Detect which cell encompasses the target text, then output its (X, Y) center coordinate. 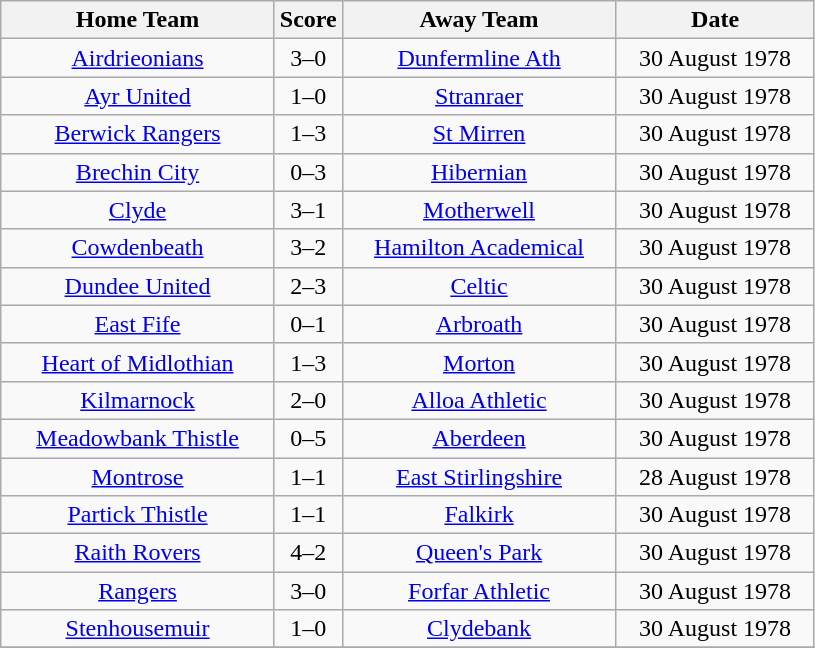
Ayr United (138, 96)
Dundee United (138, 286)
Rangers (138, 591)
Heart of Midlothian (138, 362)
4–2 (308, 553)
Morton (479, 362)
East Fife (138, 324)
Arbroath (479, 324)
2–0 (308, 400)
Stenhousemuir (138, 629)
Brechin City (138, 172)
0–1 (308, 324)
Celtic (479, 286)
Clyde (138, 210)
Hamilton Academical (479, 248)
Clydebank (479, 629)
Alloa Athletic (479, 400)
Queen's Park (479, 553)
St Mirren (479, 134)
Date (716, 20)
28 August 1978 (716, 477)
3–2 (308, 248)
Motherwell (479, 210)
0–5 (308, 438)
Stranraer (479, 96)
Forfar Athletic (479, 591)
Raith Rovers (138, 553)
Falkirk (479, 515)
Cowdenbeath (138, 248)
Home Team (138, 20)
Hibernian (479, 172)
Berwick Rangers (138, 134)
Airdrieonians (138, 58)
Dunfermline Ath (479, 58)
2–3 (308, 286)
Away Team (479, 20)
Meadowbank Thistle (138, 438)
Aberdeen (479, 438)
3–1 (308, 210)
Score (308, 20)
Partick Thistle (138, 515)
0–3 (308, 172)
East Stirlingshire (479, 477)
Kilmarnock (138, 400)
Montrose (138, 477)
